Capture the cell that displays the provided text and extract its [x, y] central coordinate. 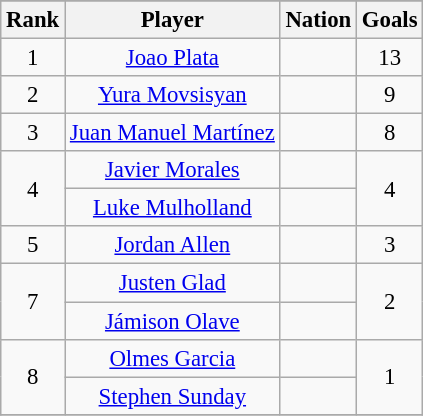
Olmes Garcia [173, 358]
Justen Glad [173, 283]
Jordan Allen [173, 245]
7 [33, 302]
Player [173, 20]
Joao Plata [173, 58]
Rank [33, 20]
Javier Morales [173, 170]
Goals [390, 20]
Stephen Sunday [173, 396]
Juan Manuel Martínez [173, 133]
Jámison Olave [173, 321]
Yura Movsisyan [173, 95]
13 [390, 58]
5 [33, 245]
9 [390, 95]
Luke Mulholland [173, 208]
Nation [318, 20]
